Scan for the cell matching the given text and deliver its (X, Y) coordinate at center. 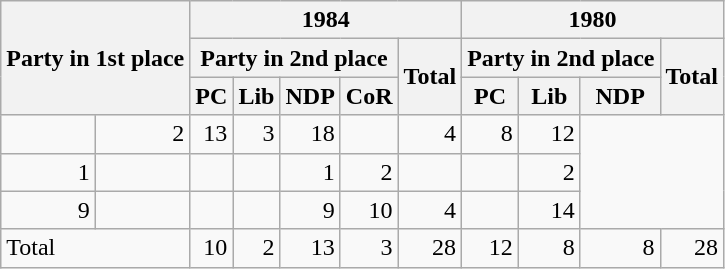
18 (310, 134)
CoR (369, 96)
1984 (326, 20)
Party in 1st place (96, 58)
14 (549, 210)
1980 (593, 20)
